Find where the given text appears and provide that cell's center as (x, y) coordinate. 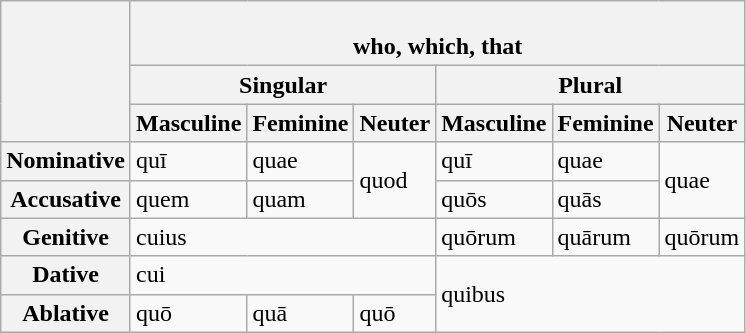
Plural (590, 85)
Nominative (66, 161)
quibus (590, 294)
who, which, that (437, 34)
quod (395, 180)
quōs (494, 199)
Ablative (66, 313)
quā (300, 313)
Accusative (66, 199)
Singular (282, 85)
quem (188, 199)
cuius (282, 237)
cui (282, 275)
quam (300, 199)
quārum (606, 237)
Dative (66, 275)
Genitive (66, 237)
quās (606, 199)
